Provide the (X, Y) coordinate of the cell's center where the given text is located.  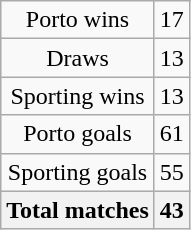
Porto wins (78, 20)
Total matches (78, 210)
17 (172, 20)
Draws (78, 58)
Porto goals (78, 134)
43 (172, 210)
Sporting wins (78, 96)
55 (172, 172)
61 (172, 134)
Sporting goals (78, 172)
